Provide the (X, Y) coordinate of the cell's center where the given text is located.  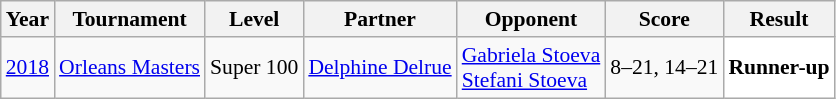
Super 100 (254, 68)
Partner (380, 19)
Gabriela Stoeva Stefani Stoeva (532, 68)
Score (664, 19)
Result (778, 19)
Year (28, 19)
8–21, 14–21 (664, 68)
Level (254, 19)
Opponent (532, 19)
Orleans Masters (130, 68)
Tournament (130, 19)
Runner-up (778, 68)
2018 (28, 68)
Delphine Delrue (380, 68)
